From the cell containing the given text, extract its center point as (X, Y) coordinate. 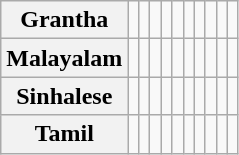
Malayalam (64, 58)
Sinhalese (64, 96)
Tamil (64, 134)
Grantha (64, 20)
